For the text-containing cell, return its midpoint in [X, Y] coordinate format. 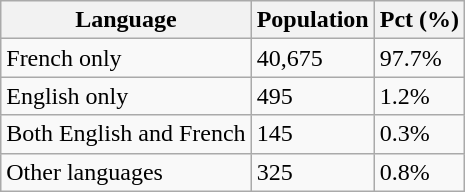
Population [312, 20]
Other languages [126, 172]
40,675 [312, 58]
325 [312, 172]
English only [126, 96]
97.7% [419, 58]
495 [312, 96]
0.8% [419, 172]
Both English and French [126, 134]
Language [126, 20]
145 [312, 134]
French only [126, 58]
Pct (%) [419, 20]
1.2% [419, 96]
0.3% [419, 134]
